Pinpoint the cell where the given text exists, returning its [x, y] midpoint coordinate. 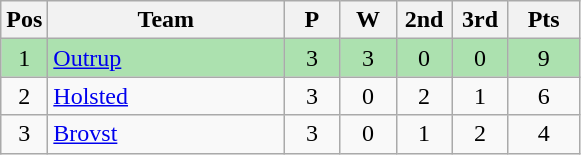
4 [544, 134]
Pos [24, 20]
3rd [480, 20]
9 [544, 58]
W [368, 20]
6 [544, 96]
Outrup [166, 58]
Holsted [166, 96]
Team [166, 20]
P [312, 20]
Pts [544, 20]
2nd [424, 20]
Brovst [166, 134]
